Return the (x, y) coordinate for the center point of the cell that contains the specified text.  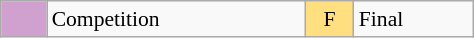
Final (414, 19)
Competition (176, 19)
F (330, 19)
